Capture the cell that displays the provided text and extract its [x, y] central coordinate. 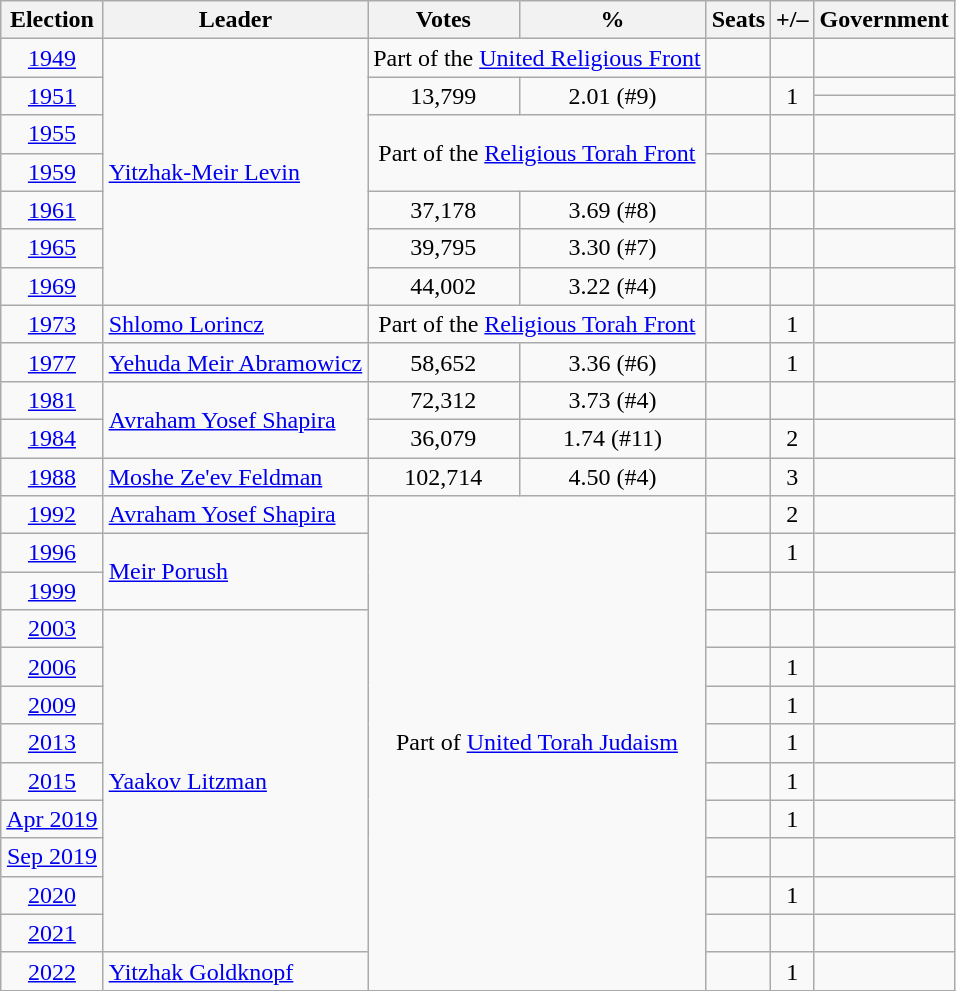
Shlomo Lorincz [236, 324]
3.69 (#8) [612, 210]
Apr 2019 [52, 819]
Leader [236, 20]
3 [792, 477]
Election [52, 20]
1969 [52, 286]
39,795 [444, 248]
2021 [52, 933]
Yehuda Meir Abramowicz [236, 362]
Seats [738, 20]
1961 [52, 210]
1949 [52, 58]
102,714 [444, 477]
2006 [52, 667]
Yaakov Litzman [236, 782]
36,079 [444, 438]
1992 [52, 515]
3.22 (#4) [612, 286]
1999 [52, 591]
58,652 [444, 362]
2009 [52, 705]
1951 [52, 96]
1.74 (#11) [612, 438]
13,799 [444, 96]
1988 [52, 477]
2013 [52, 743]
1977 [52, 362]
3.36 (#6) [612, 362]
1981 [52, 400]
% [612, 20]
2015 [52, 781]
Government [884, 20]
Part of the United Religious Front [537, 58]
1996 [52, 553]
72,312 [444, 400]
1959 [52, 172]
4.50 (#4) [612, 477]
Meir Porush [236, 572]
1965 [52, 248]
Votes [444, 20]
3.30 (#7) [612, 248]
Sep 2019 [52, 857]
Moshe Ze'ev Feldman [236, 477]
Yitzhak-Meir Levin [236, 172]
2.01 (#9) [612, 96]
2020 [52, 895]
1955 [52, 134]
1984 [52, 438]
1973 [52, 324]
44,002 [444, 286]
Part of United Torah Judaism [537, 744]
37,178 [444, 210]
2003 [52, 629]
+/– [792, 20]
3.73 (#4) [612, 400]
Yitzhak Goldknopf [236, 971]
2022 [52, 971]
